From the cell containing the given text, extract its center point as (x, y) coordinate. 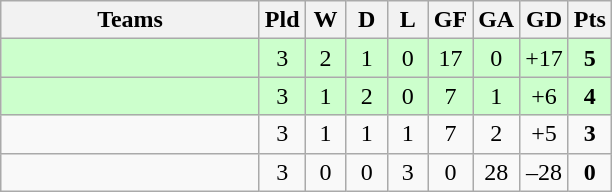
Teams (130, 20)
5 (590, 58)
D (366, 20)
GD (544, 20)
+5 (544, 134)
4 (590, 96)
17 (450, 58)
Pts (590, 20)
+6 (544, 96)
GA (496, 20)
Pld (282, 20)
GF (450, 20)
L (408, 20)
W (326, 20)
–28 (544, 172)
+17 (544, 58)
28 (496, 172)
